Find where the given text appears and provide that cell's center as [x, y] coordinate. 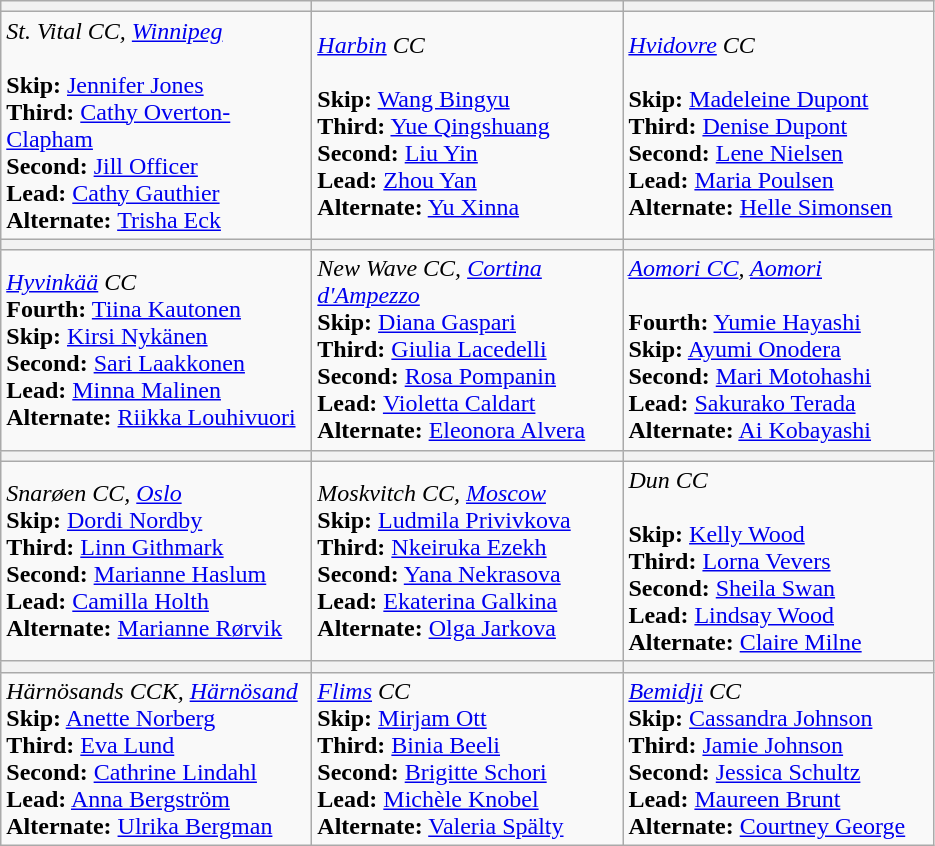
Hvidovre CC Skip: Madeleine Dupont Third: Denise Dupont Second: Lene Nielsen Lead: Maria Poulsen Alternate: Helle Simonsen [778, 126]
Dun CC Skip: Kelly Wood Third: Lorna Vevers Second: Sheila Swan Lead: Lindsay Wood Alternate: Claire Milne [778, 561]
Flims CCSkip: Mirjam Ott Third: Binia Beeli Second: Brigitte Schori Lead: Michèle Knobel Alternate: Valeria Spälty [468, 758]
St. Vital CC, Winnipeg Skip: Jennifer Jones Third: Cathy Overton-Clapham Second: Jill Officer Lead: Cathy Gauthier Alternate: Trisha Eck [156, 126]
Snarøen CC, OsloSkip: Dordi Nordby Third: Linn Githmark Second: Marianne Haslum Lead: Camilla Holth Alternate: Marianne Rørvik [156, 561]
New Wave CC, Cortina d'AmpezzoSkip: Diana Gaspari Third: Giulia Lacedelli Second: Rosa Pompanin Lead: Violetta Caldart Alternate: Eleonora Alvera [468, 350]
Harbin CC Skip: Wang Bingyu Third: Yue Qingshuang Second: Liu Yin Lead: Zhou Yan Alternate: Yu Xinna [468, 126]
Moskvitch CC, MoscowSkip: Ludmila Privivkova Third: Nkeiruka Ezekh Second: Yana Nekrasova Lead: Ekaterina Galkina Alternate: Olga Jarkova [468, 561]
Hyvinkää CCFourth: Tiina Kautonen Skip: Kirsi Nykänen Second: Sari Laakkonen Lead: Minna Malinen Alternate: Riikka Louhivuori [156, 350]
Aomori CC, Aomori Fourth: Yumie Hayashi Skip: Ayumi Onodera Second: Mari Motohashi Lead: Sakurako Terada Alternate: Ai Kobayashi [778, 350]
Bemidji CCSkip: Cassandra Johnson Third: Jamie Johnson Second: Jessica Schultz Lead: Maureen Brunt Alternate: Courtney George [778, 758]
Härnösands CCK, HärnösandSkip: Anette Norberg Third: Eva Lund Second: Cathrine Lindahl Lead: Anna Bergström Alternate: Ulrika Bergman [156, 758]
